Pinpoint the cell where the given text exists, returning its [x, y] midpoint coordinate. 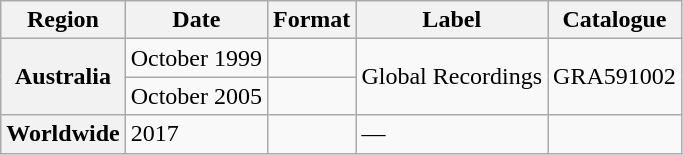
Catalogue [615, 20]
October 2005 [196, 96]
GRA591002 [615, 77]
2017 [196, 134]
Format [312, 20]
Australia [63, 77]
Global Recordings [452, 77]
Worldwide [63, 134]
Label [452, 20]
— [452, 134]
October 1999 [196, 58]
Region [63, 20]
Date [196, 20]
